Return the [x, y] coordinate for the center point of the cell that contains the specified text.  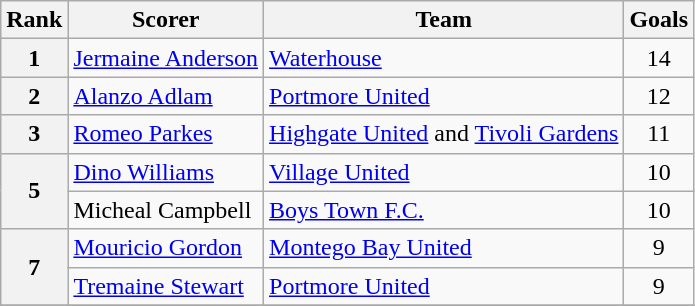
11 [659, 134]
Micheal Campbell [166, 210]
Dino Williams [166, 172]
Scorer [166, 20]
Montego Bay United [444, 248]
Alanzo Adlam [166, 96]
Highgate United and Tivoli Gardens [444, 134]
Goals [659, 20]
Jermaine Anderson [166, 58]
5 [34, 191]
3 [34, 134]
Boys Town F.C. [444, 210]
1 [34, 58]
Rank [34, 20]
2 [34, 96]
Mouricio Gordon [166, 248]
Tremaine Stewart [166, 286]
Romeo Parkes [166, 134]
Waterhouse [444, 58]
7 [34, 267]
12 [659, 96]
Team [444, 20]
14 [659, 58]
Village United [444, 172]
